From the cell containing the given text, extract its center point as [X, Y] coordinate. 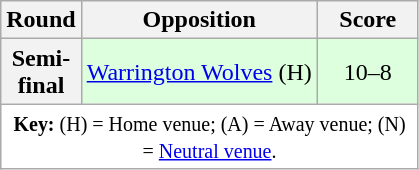
Score [368, 20]
Key: (H) = Home venue; (A) = Away venue; (N) = Neutral venue. [210, 136]
10–8 [368, 72]
Round [41, 20]
Semi-final [41, 72]
Opposition [199, 20]
Warrington Wolves (H) [199, 72]
